Find where the given text appears and provide that cell's center as (x, y) coordinate. 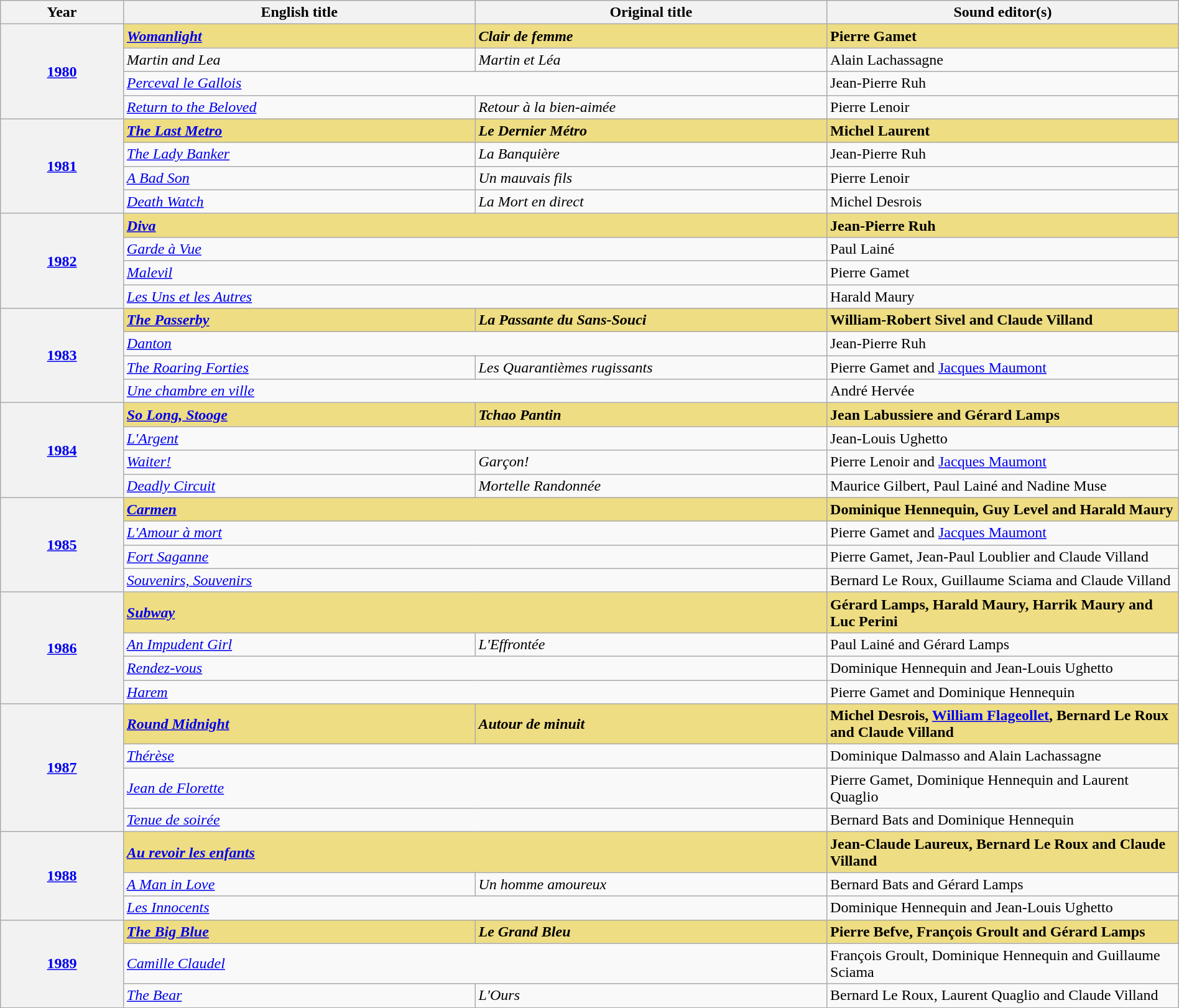
Souvenirs, Souvenirs (475, 580)
Carmen (475, 509)
1982 (62, 261)
Paul Lainé (1003, 249)
L'Amour à mort (475, 533)
Subway (475, 612)
Garçon! (651, 462)
Tenue de soirée (475, 820)
Les Innocents (475, 908)
Les Uns et les Autres (475, 297)
Pierre Gamet, Dominique Hennequin and Laurent Quaglio (1003, 788)
Jean de Florette (475, 788)
L'Ours (651, 996)
Martin et Léa (651, 60)
Diva (475, 225)
1984 (62, 450)
Un homme amoureux (651, 884)
Original title (651, 12)
The Roaring Forties (299, 368)
Une chambre en ville (475, 391)
Michel Desrois, William Flageollet, Bernard Le Roux and Claude Villand (1003, 724)
Gérard Lamps, Harald Maury, Harrik Maury and Luc Perini (1003, 612)
Bernard Le Roux, Guillaume Sciama and Claude Villand (1003, 580)
1989 (62, 964)
A Man in Love (299, 884)
Thérèse (475, 756)
Michel Laurent (1003, 131)
Womanlight (299, 36)
Perceval le Gallois (475, 83)
François Groult, Dominique Hennequin and Guillaume Sciama (1003, 964)
Dominique Hennequin, Guy Level and Harald Maury (1003, 509)
Tchao Pantin (651, 415)
Year (62, 12)
Au revoir les enfants (475, 852)
Retour à la bien-aimée (651, 107)
1981 (62, 166)
Michel Desrois (1003, 201)
Pierre Lenoir and Jacques Maumont (1003, 462)
The Big Blue (299, 932)
Return to the Beloved (299, 107)
Bernard Bats and Gérard Lamps (1003, 884)
The Last Metro (299, 131)
Round Midnight (299, 724)
William-Robert Sivel and Claude Villand (1003, 320)
Clair de femme (651, 36)
1980 (62, 72)
1985 (62, 545)
So Long, Stooge (299, 415)
Le Grand Bleu (651, 932)
Fort Saganne (475, 557)
Pierre Befve, François Groult and Gérard Lamps (1003, 932)
Mortelle Randonnée (651, 486)
Martin and Lea (299, 60)
Deadly Circuit (299, 486)
Jean Labussiere and Gérard Lamps (1003, 415)
Bernard Bats and Dominique Hennequin (1003, 820)
La Passante du Sans-Souci (651, 320)
Harald Maury (1003, 297)
Alain Lachassagne (1003, 60)
Pierre Gamet, Jean-Paul Loublier and Claude Villand (1003, 557)
La Banquière (651, 154)
English title (299, 12)
1986 (62, 648)
Maurice Gilbert, Paul Lainé and Nadine Muse (1003, 486)
An Impudent Girl (299, 644)
The Bear (299, 996)
The Lady Banker (299, 154)
Camille Claudel (475, 964)
Dominique Dalmasso and Alain Lachassagne (1003, 756)
Garde à Vue (475, 249)
André Hervée (1003, 391)
Malevil (475, 272)
Le Dernier Métro (651, 131)
A Bad Son (299, 178)
Sound editor(s) (1003, 12)
Death Watch (299, 201)
1988 (62, 876)
1983 (62, 356)
L'Argent (475, 438)
Les Quarantièmes rugissants (651, 368)
Danton (475, 344)
Waiter! (299, 462)
The Passerby (299, 320)
Harem (475, 692)
L'Effrontée (651, 644)
Bernard Le Roux, Laurent Quaglio and Claude Villand (1003, 996)
Jean-Claude Laureux, Bernard Le Roux and Claude Villand (1003, 852)
Pierre Gamet and Dominique Hennequin (1003, 692)
Rendez-vous (475, 668)
La Mort en direct (651, 201)
1987 (62, 768)
Un mauvais fils (651, 178)
Autour de minuit (651, 724)
Jean-Louis Ughetto (1003, 438)
Paul Lainé and Gérard Lamps (1003, 644)
